Locate the cell with the specified text and output its (X, Y) center coordinate. 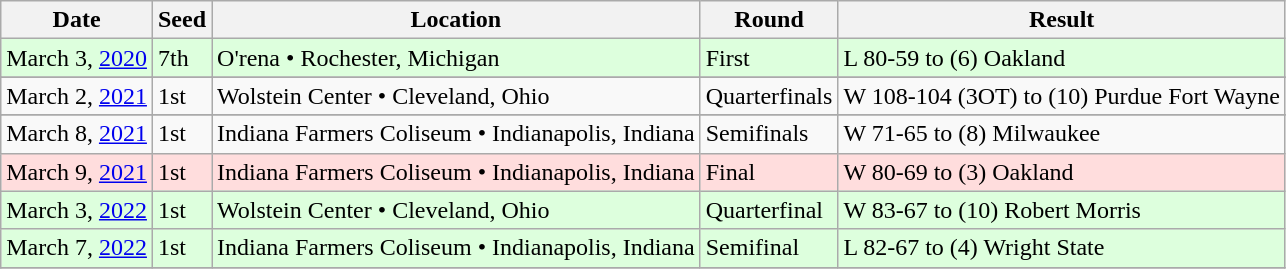
March 7, 2022 (77, 248)
W 80-69 to (3) Oakland (1062, 172)
W 83-67 to (10) Robert Morris (1062, 210)
First (769, 58)
Semifinals (769, 134)
Result (1062, 20)
L 80-59 to (6) Oakland (1062, 58)
W 108-104 (3OT) to (10) Purdue Fort Wayne (1062, 96)
Date (77, 20)
L 82-67 to (4) Wright State (1062, 248)
Semifinal (769, 248)
Quarterfinal (769, 210)
March 8, 2021 (77, 134)
Round (769, 20)
Final (769, 172)
Quarterfinals (769, 96)
March 3, 2022 (77, 210)
Location (456, 20)
March 9, 2021 (77, 172)
March 3, 2020 (77, 58)
W 71-65 to (8) Milwaukee (1062, 134)
7th (182, 58)
O'rena • Rochester, Michigan (456, 58)
Seed (182, 20)
March 2, 2021 (77, 96)
